Find where the given text appears and provide that cell's center as (X, Y) coordinate. 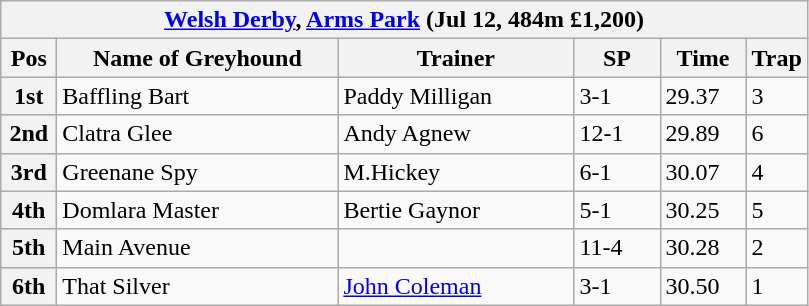
Clatra Glee (198, 134)
Name of Greyhound (198, 58)
6-1 (617, 172)
M.Hickey (456, 172)
4th (29, 210)
4 (776, 172)
Main Avenue (198, 248)
Baffling Bart (198, 96)
Time (703, 58)
Trap (776, 58)
29.37 (703, 96)
Pos (29, 58)
1st (29, 96)
3 (776, 96)
12-1 (617, 134)
30.07 (703, 172)
2nd (29, 134)
1 (776, 286)
John Coleman (456, 286)
Welsh Derby, Arms Park (Jul 12, 484m £1,200) (404, 20)
SP (617, 58)
5-1 (617, 210)
3rd (29, 172)
6th (29, 286)
2 (776, 248)
11-4 (617, 248)
Domlara Master (198, 210)
Andy Agnew (456, 134)
Trainer (456, 58)
30.28 (703, 248)
30.50 (703, 286)
29.89 (703, 134)
5 (776, 210)
Greenane Spy (198, 172)
Bertie Gaynor (456, 210)
30.25 (703, 210)
6 (776, 134)
5th (29, 248)
That Silver (198, 286)
Paddy Milligan (456, 96)
